Identify which cell holds the provided text, then report its (X, Y) central coordinate. 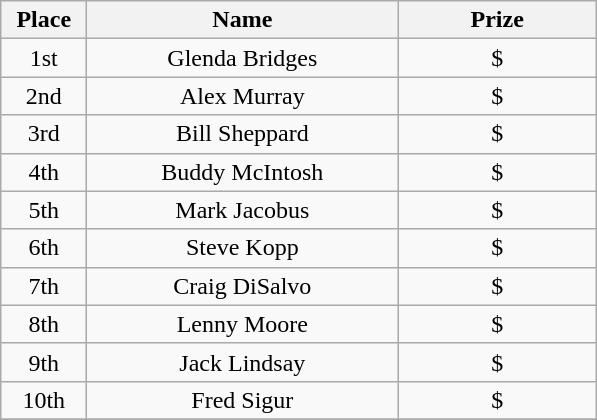
Alex Murray (242, 96)
3rd (44, 134)
Prize (498, 20)
Jack Lindsay (242, 362)
10th (44, 400)
6th (44, 248)
Steve Kopp (242, 248)
Buddy McIntosh (242, 172)
Fred Sigur (242, 400)
5th (44, 210)
9th (44, 362)
8th (44, 324)
Bill Sheppard (242, 134)
Lenny Moore (242, 324)
Craig DiSalvo (242, 286)
4th (44, 172)
7th (44, 286)
Glenda Bridges (242, 58)
Name (242, 20)
Mark Jacobus (242, 210)
2nd (44, 96)
Place (44, 20)
1st (44, 58)
